Scan for the cell matching the given text and deliver its (X, Y) coordinate at center. 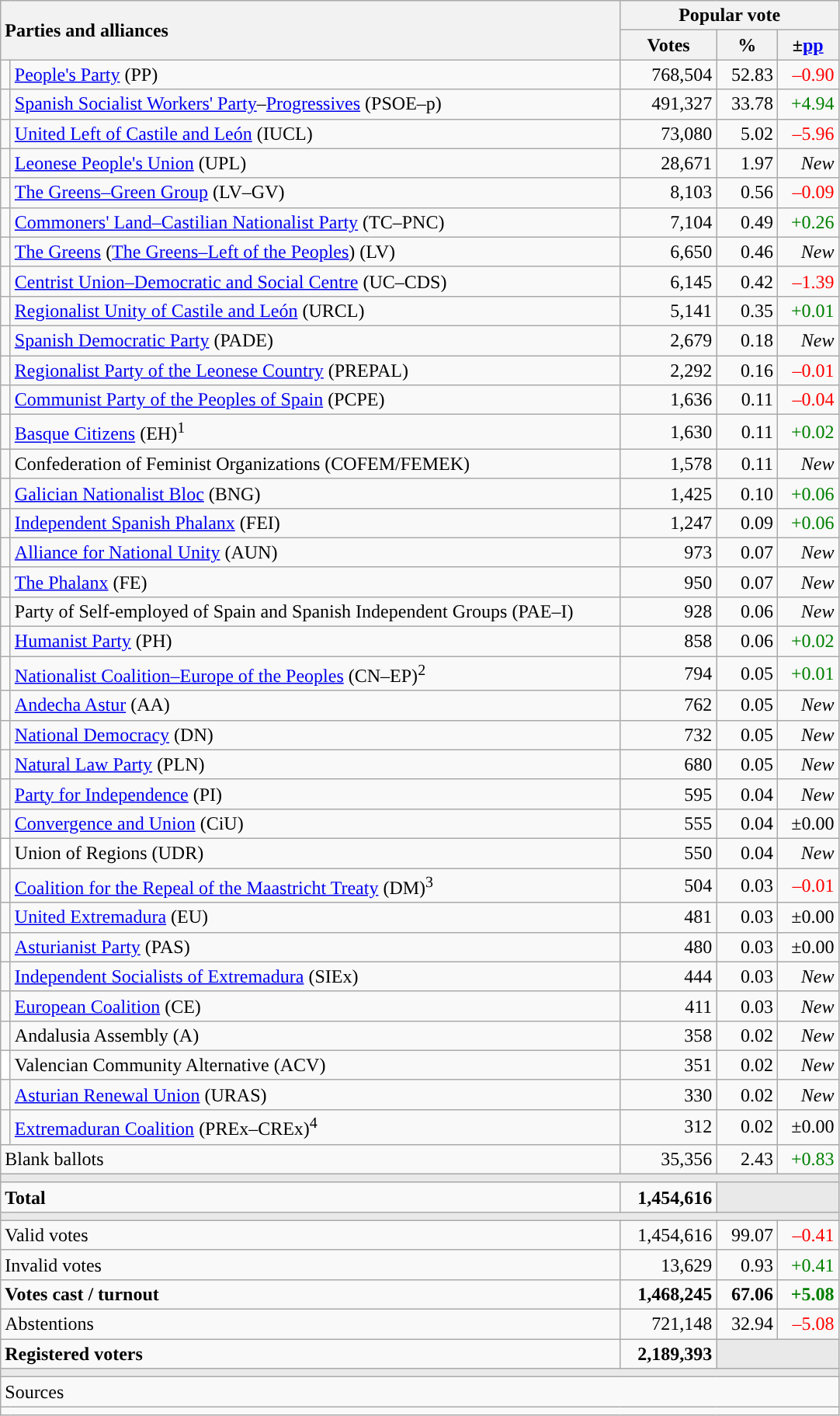
Asturianist Party (PAS) (315, 947)
7,104 (668, 222)
1.97 (747, 163)
0.93 (747, 1265)
Extremaduran Coalition (PREx–CREx)4 (315, 1128)
Invalid votes (311, 1265)
National Democracy (DN) (315, 735)
0.46 (747, 252)
Total (311, 1197)
Spanish Socialist Workers' Party–Progressives (PSOE–p) (315, 104)
1,425 (668, 493)
2.43 (747, 1159)
1,468,245 (668, 1294)
504 (668, 885)
Nationalist Coalition–Europe of the Peoples (CN–EP)2 (315, 674)
–5.08 (807, 1324)
Valid votes (311, 1235)
Andecha Astur (AA) (315, 705)
Confederation of Feminist Organizations (COFEM/FEMEK) (315, 464)
768,504 (668, 75)
8,103 (668, 193)
13,629 (668, 1265)
Votes (668, 45)
Spanish Democratic Party (PADE) (315, 340)
732 (668, 735)
Convergence and Union (CiU) (315, 823)
Communist Party of the Peoples of Spain (PCPE) (315, 400)
–0.90 (807, 75)
6,145 (668, 281)
680 (668, 764)
Abstentions (311, 1324)
% (747, 45)
Commoners' Land–Castilian Nationalist Party (TC–PNC) (315, 222)
28,671 (668, 163)
People's Party (PP) (315, 75)
Centrist Union–Democratic and Social Centre (UC–CDS) (315, 281)
5.02 (747, 134)
858 (668, 642)
6,650 (668, 252)
Sources (419, 1392)
2,189,393 (668, 1354)
1,630 (668, 432)
550 (668, 853)
Alliance for National Unity (AUN) (315, 552)
928 (668, 611)
Blank ballots (311, 1159)
Independent Spanish Phalanx (FEI) (315, 523)
312 (668, 1128)
Galician Nationalist Bloc (BNG) (315, 493)
358 (668, 1035)
0.18 (747, 340)
–1.39 (807, 281)
52.83 (747, 75)
+5.08 (807, 1294)
Party of Self-employed of Spain and Spanish Independent Groups (PAE–I) (315, 611)
555 (668, 823)
1,636 (668, 400)
–5.96 (807, 134)
United Extremadura (EU) (315, 917)
–0.09 (807, 193)
The Phalanx (FE) (315, 582)
Coalition for the Repeal of the Maastricht Treaty (DM)3 (315, 885)
Regionalist Unity of Castile and León (URCL) (315, 311)
721,148 (668, 1324)
Andalusia Assembly (A) (315, 1035)
35,356 (668, 1159)
1,578 (668, 464)
480 (668, 947)
Natural Law Party (PLN) (315, 764)
32.94 (747, 1324)
Basque Citizens (EH)1 (315, 432)
+0.26 (807, 222)
Registered voters (311, 1354)
+4.94 (807, 104)
99.07 (747, 1235)
0.42 (747, 281)
973 (668, 552)
Popular vote (730, 16)
European Coalition (CE) (315, 1006)
Asturian Renewal Union (URAS) (315, 1094)
The Greens–Green Group (LV–GV) (315, 193)
950 (668, 582)
Valencian Community Alternative (ACV) (315, 1065)
Regionalist Party of the Leonese Country (PREPAL) (315, 371)
595 (668, 794)
794 (668, 674)
33.78 (747, 104)
0.16 (747, 371)
762 (668, 705)
491,327 (668, 104)
0.09 (747, 523)
Leonese People's Union (UPL) (315, 163)
67.06 (747, 1294)
–0.41 (807, 1235)
Votes cast / turnout (311, 1294)
–0.04 (807, 400)
444 (668, 976)
0.56 (747, 193)
+0.41 (807, 1265)
The Greens (The Greens–Left of the Peoples) (LV) (315, 252)
2,679 (668, 340)
1,247 (668, 523)
±pp (807, 45)
United Left of Castile and León (IUCL) (315, 134)
Party for Independence (PI) (315, 794)
0.35 (747, 311)
Independent Socialists of Extremadura (SIEx) (315, 976)
0.10 (747, 493)
73,080 (668, 134)
330 (668, 1094)
351 (668, 1065)
Parties and alliances (311, 30)
Union of Regions (UDR) (315, 853)
+0.83 (807, 1159)
0.49 (747, 222)
411 (668, 1006)
Humanist Party (PH) (315, 642)
5,141 (668, 311)
2,292 (668, 371)
481 (668, 917)
